Capture the cell that displays the provided text and extract its [x, y] central coordinate. 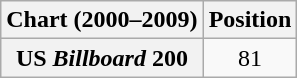
Chart (2000–2009) [102, 20]
US Billboard 200 [102, 58]
Position [250, 20]
81 [250, 58]
